Extract the [x, y] coordinate from the center of the cell holding the provided text.  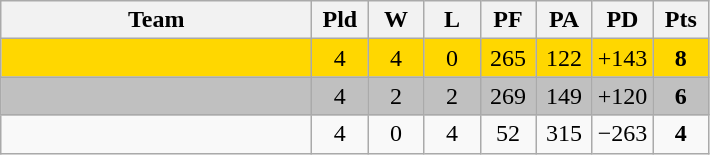
L [452, 20]
269 [508, 96]
Team [156, 20]
6 [681, 96]
315 [564, 134]
W [396, 20]
−263 [622, 134]
+120 [622, 96]
PD [622, 20]
122 [564, 58]
Pld [340, 20]
PA [564, 20]
8 [681, 58]
PF [508, 20]
149 [564, 96]
Pts [681, 20]
52 [508, 134]
+143 [622, 58]
265 [508, 58]
